Search for the cell housing the specified text and yield its [X, Y] center coordinate. 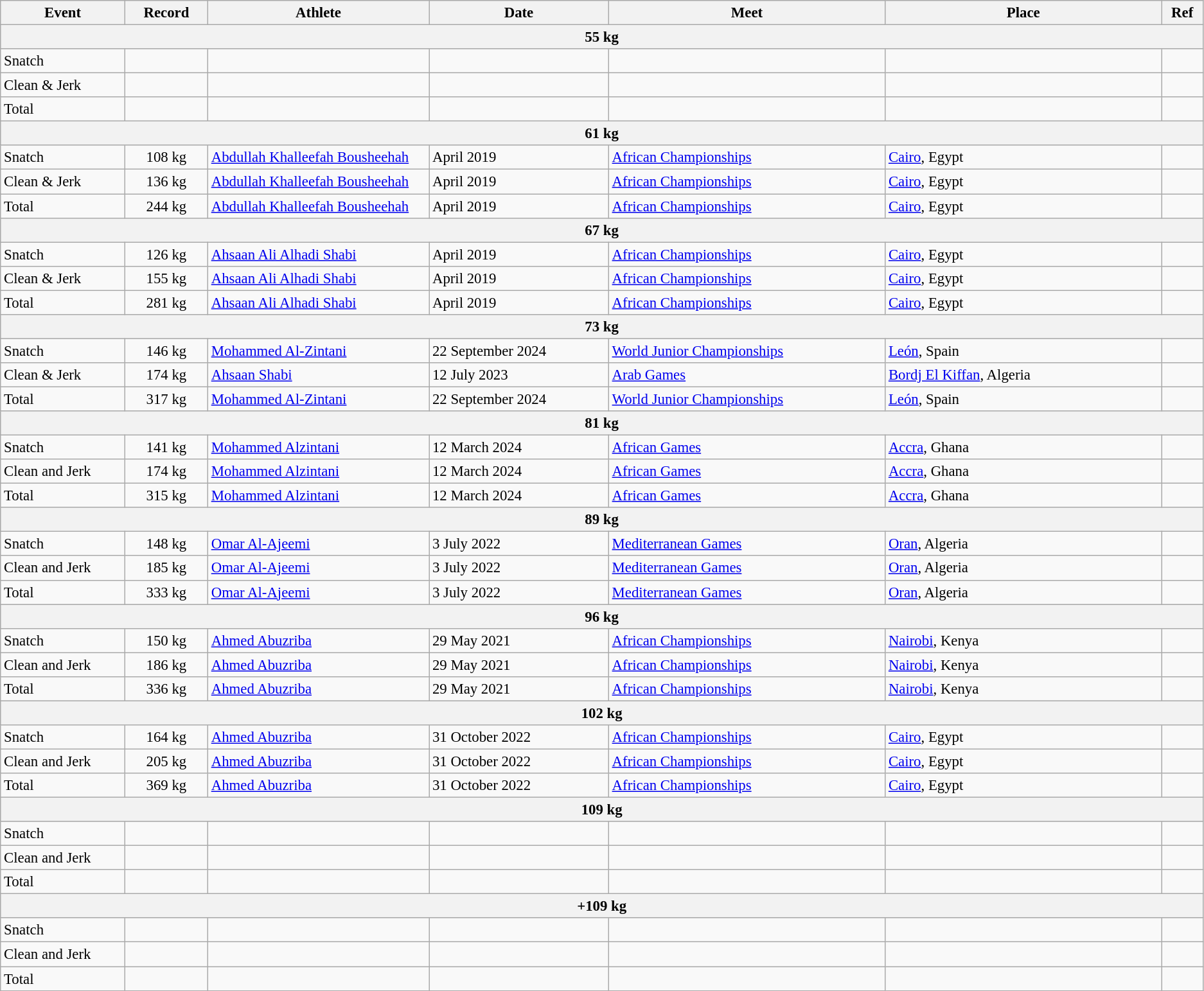
Meet [747, 13]
Arab Games [747, 375]
Event [63, 13]
155 kg [166, 278]
96 kg [602, 617]
186 kg [166, 665]
Ahsaan Shabi [318, 375]
141 kg [166, 448]
61 kg [602, 134]
+109 kg [602, 906]
Athlete [318, 13]
73 kg [602, 327]
185 kg [166, 568]
55 kg [602, 37]
244 kg [166, 206]
89 kg [602, 520]
109 kg [602, 810]
81 kg [602, 423]
146 kg [166, 351]
164 kg [166, 737]
126 kg [166, 254]
333 kg [166, 592]
Date [519, 13]
136 kg [166, 182]
317 kg [166, 399]
315 kg [166, 496]
Record [166, 13]
148 kg [166, 544]
Ref [1182, 13]
102 kg [602, 713]
205 kg [166, 761]
281 kg [166, 303]
150 kg [166, 640]
Bordj El Kiffan, Algeria [1023, 375]
Place [1023, 13]
108 kg [166, 157]
336 kg [166, 689]
67 kg [602, 230]
369 kg [166, 785]
12 July 2023 [519, 375]
